Pinpoint the cell where the given text exists, returning its (X, Y) midpoint coordinate. 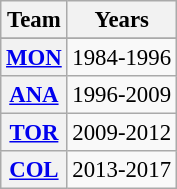
2009-2012 (122, 133)
ANA (34, 95)
COL (34, 170)
1996-2009 (122, 95)
MON (34, 58)
Team (34, 20)
TOR (34, 133)
1984-1996 (122, 58)
2013-2017 (122, 170)
Years (122, 20)
